Extract the (x, y) coordinate from the center of the cell holding the provided text.  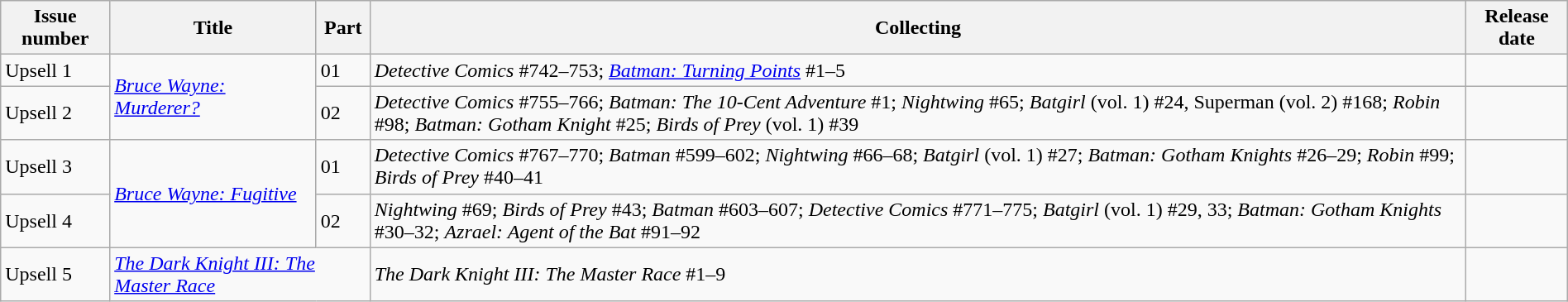
Upsell 3 (55, 167)
Upsell 4 (55, 220)
Detective Comics #742–753; Batman: Turning Points #1–5 (918, 70)
Detective Comics #767–770; Batman #599–602; Nightwing #66–68; Batgirl (vol. 1) #27; Batman: Gotham Knights #26–29; Robin #99; Birds of Prey #40–41 (918, 167)
Part (342, 28)
Issue number (55, 28)
Bruce Wayne: Fugitive (213, 194)
Release date (1517, 28)
The Dark Knight III: The Master Race #1–9 (918, 275)
Collecting (918, 28)
Upsell 5 (55, 275)
Upsell 2 (55, 113)
The Dark Knight III: The Master Race (240, 275)
Title (213, 28)
Bruce Wayne: Murderer? (213, 98)
Upsell 1 (55, 70)
